Return (X, Y) of the center of cell containing provided text 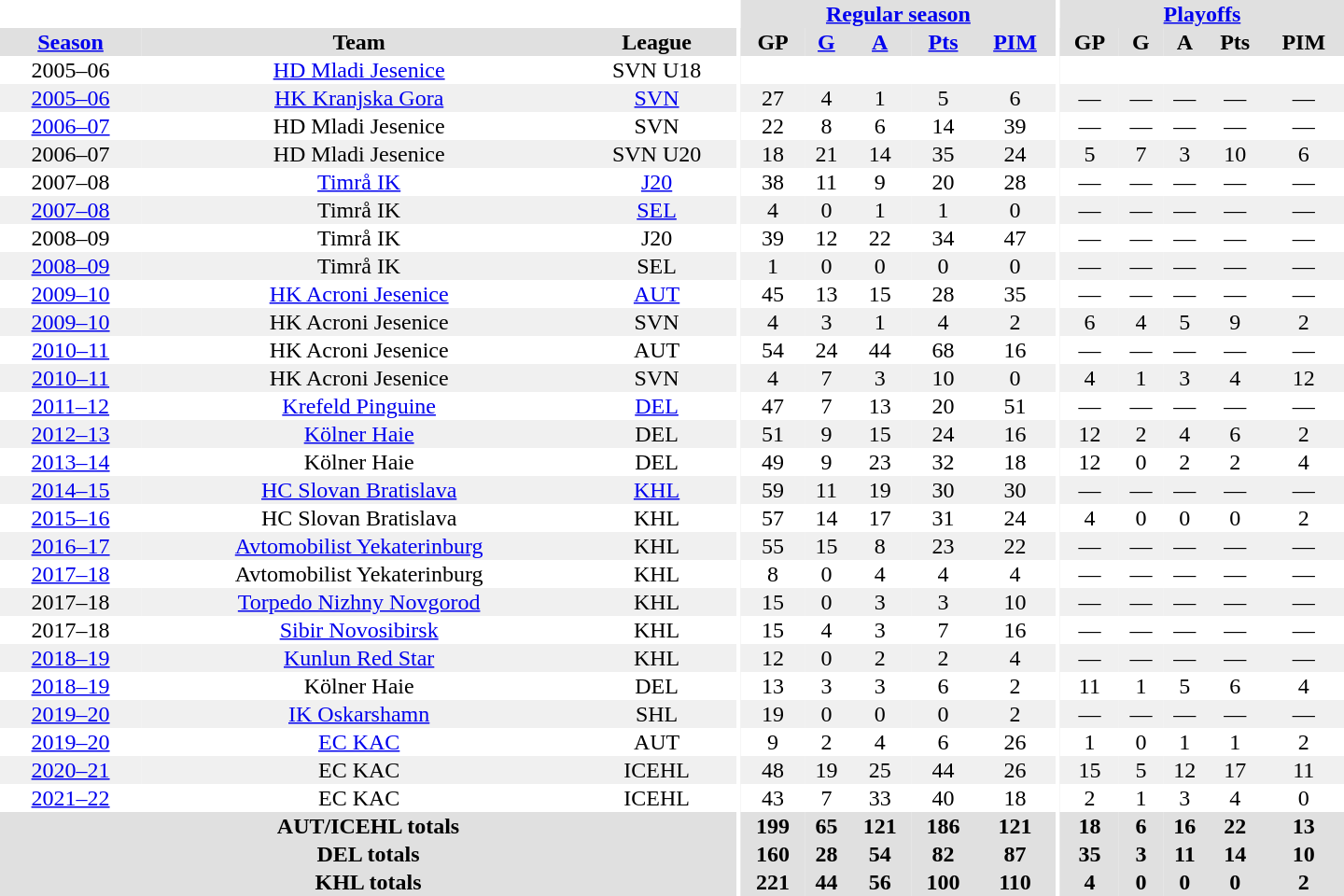
45 (773, 294)
2014–15 (71, 490)
Kunlun Red Star (358, 658)
27 (773, 98)
21 (827, 154)
HK Kranjska Gora (358, 98)
2016–17 (71, 546)
SHL (657, 714)
31 (944, 518)
33 (880, 798)
Torpedo Nizhny Novgorod (358, 602)
199 (773, 826)
2012–13 (71, 434)
IK Oskarshamn (358, 714)
KHL totals (368, 882)
Season (71, 42)
48 (773, 770)
SVN U18 (657, 70)
Sibir Novosibirsk (358, 630)
AUT/ICEHL totals (368, 826)
2021–22 (71, 798)
Regular season (898, 14)
87 (1015, 854)
40 (944, 798)
221 (773, 882)
25 (880, 770)
56 (880, 882)
57 (773, 518)
65 (827, 826)
Team (358, 42)
55 (773, 546)
68 (944, 350)
SVN U20 (657, 154)
49 (773, 462)
110 (1015, 882)
Krefeld Pinguine (358, 406)
100 (944, 882)
186 (944, 826)
34 (944, 238)
43 (773, 798)
2011–12 (71, 406)
59 (773, 490)
DEL totals (368, 854)
82 (944, 854)
2015–16 (71, 518)
Playoffs (1202, 14)
160 (773, 854)
League (657, 42)
2020–21 (71, 770)
2013–14 (71, 462)
32 (944, 462)
38 (773, 182)
